Detect which cell encompasses the target text, then output its (X, Y) center coordinate. 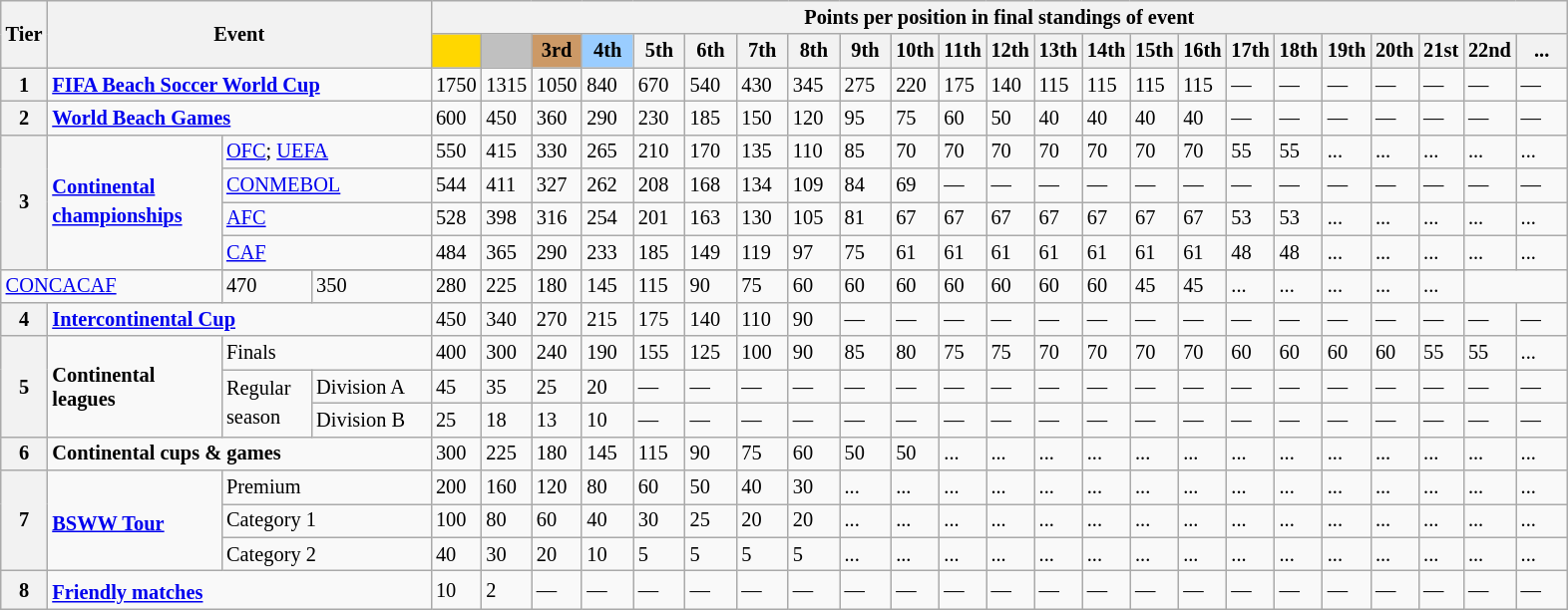
CAF (326, 252)
168 (711, 185)
125 (711, 353)
105 (814, 218)
365 (507, 252)
84 (866, 185)
Points per position in final standings of event (999, 17)
160 (507, 487)
210 (659, 152)
330 (557, 152)
14th (1106, 51)
Category 2 (326, 554)
Finals (326, 353)
119 (762, 252)
265 (607, 152)
95 (866, 118)
7 (24, 520)
1315 (507, 85)
233 (607, 252)
130 (762, 218)
CONCACAF (112, 286)
316 (557, 218)
Category 1 (326, 520)
8th (814, 51)
6th (711, 51)
9th (866, 51)
155 (659, 353)
327 (557, 185)
540 (711, 85)
Event (239, 34)
163 (711, 218)
415 (507, 152)
134 (762, 185)
Friendly matches (239, 590)
280 (456, 286)
8 (24, 590)
208 (659, 185)
398 (507, 218)
CONMEBOL (326, 185)
411 (507, 185)
240 (557, 353)
13 (557, 420)
400 (456, 353)
340 (507, 319)
Tier (24, 34)
11th (964, 51)
1050 (557, 85)
528 (456, 218)
1 (24, 85)
12th (1010, 51)
20th (1394, 51)
Intercontinental Cup (239, 319)
Continental championships (134, 201)
484 (456, 252)
470 (266, 286)
69 (915, 185)
190 (607, 353)
AFC (326, 218)
254 (607, 218)
7th (762, 51)
17th (1251, 51)
16th (1202, 51)
World Beach Games (239, 118)
230 (659, 118)
275 (866, 85)
FIFA Beach Soccer World Cup (239, 85)
262 (607, 185)
18 (507, 420)
Continental leagues (134, 387)
OFC; UEFA (326, 152)
109 (814, 185)
BSWW Tour (134, 520)
149 (711, 252)
150 (762, 118)
345 (814, 85)
3 (24, 201)
Division B (371, 420)
81 (866, 218)
Division A (371, 387)
270 (557, 319)
215 (607, 319)
97 (814, 252)
15th (1154, 51)
600 (456, 118)
18th (1299, 51)
201 (659, 218)
430 (762, 85)
135 (762, 152)
550 (456, 152)
19th (1347, 51)
4th (607, 51)
Continental cups & games (239, 454)
350 (371, 286)
6 (24, 454)
4 (24, 319)
220 (915, 85)
10th (915, 51)
840 (607, 85)
1750 (456, 85)
544 (456, 185)
670 (659, 85)
21st (1440, 51)
5th (659, 51)
170 (711, 152)
22nd (1490, 51)
360 (557, 118)
3rd (557, 51)
13th (1058, 51)
35 (507, 387)
200 (456, 487)
Regularseason (266, 403)
Premium (326, 487)
